Output the [X, Y] coordinate of the center of the cell containing the given text.  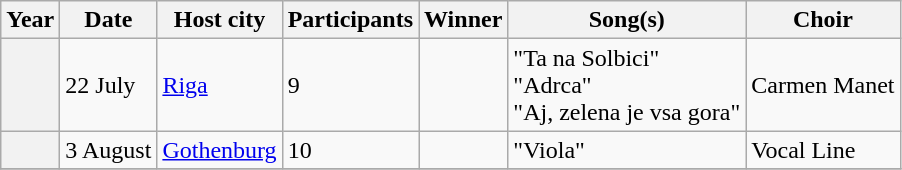
Year [30, 20]
Participants [350, 20]
Date [108, 20]
Song(s) [627, 20]
Gothenburg [220, 150]
Riga [220, 85]
Carmen Manet [823, 85]
10 [350, 150]
Choir [823, 20]
"Viola" [627, 150]
Vocal Line [823, 150]
3 August [108, 150]
"Ta na Solbici""Adrca""Aj, zelena je vsa gora" [627, 85]
Winner [464, 20]
Host city [220, 20]
9 [350, 85]
22 July [108, 85]
